Scan for the cell matching the given text and deliver its [X, Y] coordinate at center. 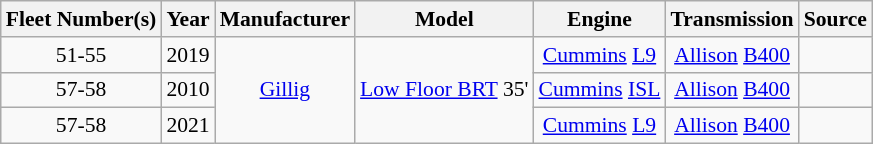
Gillig [285, 90]
Cummins ISL [600, 90]
2019 [188, 55]
Engine [600, 19]
Model [444, 19]
Year [188, 19]
51-55 [82, 55]
Low Floor BRT 35' [444, 90]
Source [836, 19]
2021 [188, 126]
2010 [188, 90]
Manufacturer [285, 19]
Fleet Number(s) [82, 19]
Transmission [732, 19]
